Pinpoint the cell where the given text exists, returning its (X, Y) midpoint coordinate. 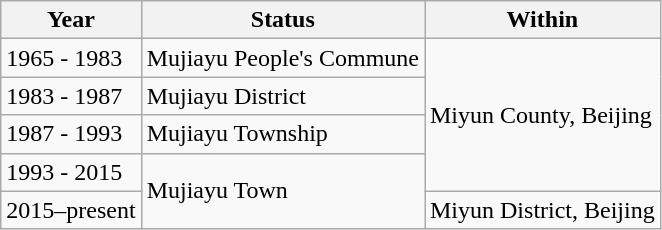
1993 - 2015 (71, 172)
Year (71, 20)
Mujiayu People's Commune (282, 58)
Within (542, 20)
2015–present (71, 210)
Mujiayu District (282, 96)
Miyun County, Beijing (542, 115)
Miyun District, Beijing (542, 210)
Status (282, 20)
1987 - 1993 (71, 134)
Mujiayu Town (282, 191)
1965 - 1983 (71, 58)
1983 - 1987 (71, 96)
Mujiayu Township (282, 134)
